Detect which cell encompasses the target text, then output its [x, y] center coordinate. 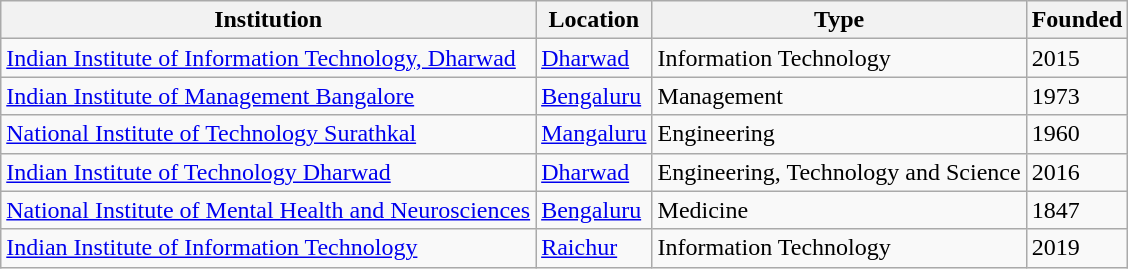
National Institute of Mental Health and Neurosciences [268, 210]
Founded [1077, 20]
Engineering, Technology and Science [839, 172]
Indian Institute of Management Bangalore [268, 96]
Raichur [594, 248]
Mangaluru [594, 134]
Indian Institute of Information Technology, Dharwad [268, 58]
Institution [268, 20]
1847 [1077, 210]
National Institute of Technology Surathkal [268, 134]
Medicine [839, 210]
1973 [1077, 96]
1960 [1077, 134]
Type [839, 20]
Location [594, 20]
Indian Institute of Technology Dharwad [268, 172]
2015 [1077, 58]
2019 [1077, 248]
2016 [1077, 172]
Indian Institute of Information Technology [268, 248]
Engineering [839, 134]
Management [839, 96]
